Provide the (x, y) coordinate of the cell's center where the given text is located.  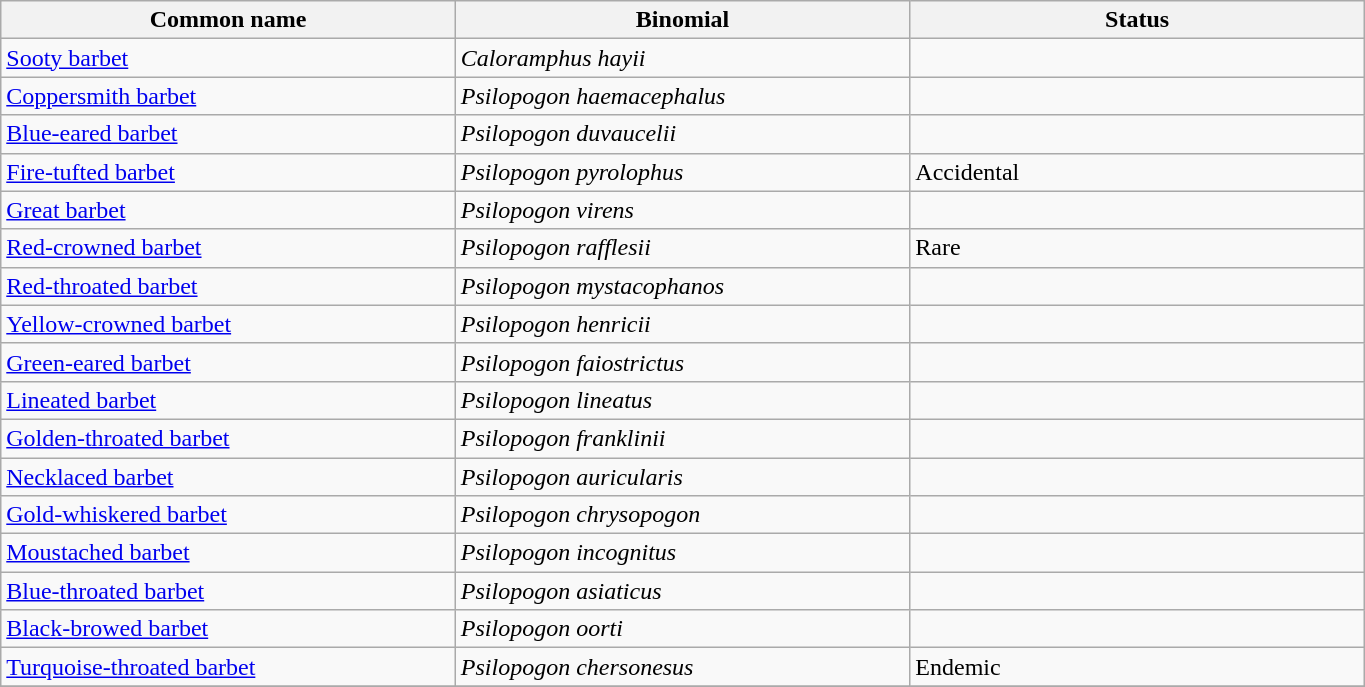
Psilopogon virens (682, 210)
Psilopogon faiostrictus (682, 362)
Psilopogon asiaticus (682, 591)
Endemic (1138, 667)
Accidental (1138, 172)
Caloramphus hayii (682, 58)
Gold-whiskered barbet (228, 515)
Psilopogon haemacephalus (682, 96)
Great barbet (228, 210)
Rare (1138, 248)
Psilopogon oorti (682, 629)
Psilopogon franklinii (682, 438)
Status (1138, 20)
Psilopogon chrysopogon (682, 515)
Golden-throated barbet (228, 438)
Psilopogon pyrolophus (682, 172)
Psilopogon rafflesii (682, 248)
Psilopogon auricularis (682, 477)
Sooty barbet (228, 58)
Common name (228, 20)
Psilopogon chersonesus (682, 667)
Psilopogon henricii (682, 324)
Fire-tufted barbet (228, 172)
Red-crowned barbet (228, 248)
Psilopogon incognitus (682, 553)
Red-throated barbet (228, 286)
Psilopogon mystacophanos (682, 286)
Binomial (682, 20)
Necklaced barbet (228, 477)
Psilopogon lineatus (682, 400)
Coppersmith barbet (228, 96)
Moustached barbet (228, 553)
Turquoise-throated barbet (228, 667)
Green-eared barbet (228, 362)
Lineated barbet (228, 400)
Yellow-crowned barbet (228, 324)
Blue-eared barbet (228, 134)
Psilopogon duvaucelii (682, 134)
Black-browed barbet (228, 629)
Blue-throated barbet (228, 591)
